Return [x, y] of the center of cell containing provided text 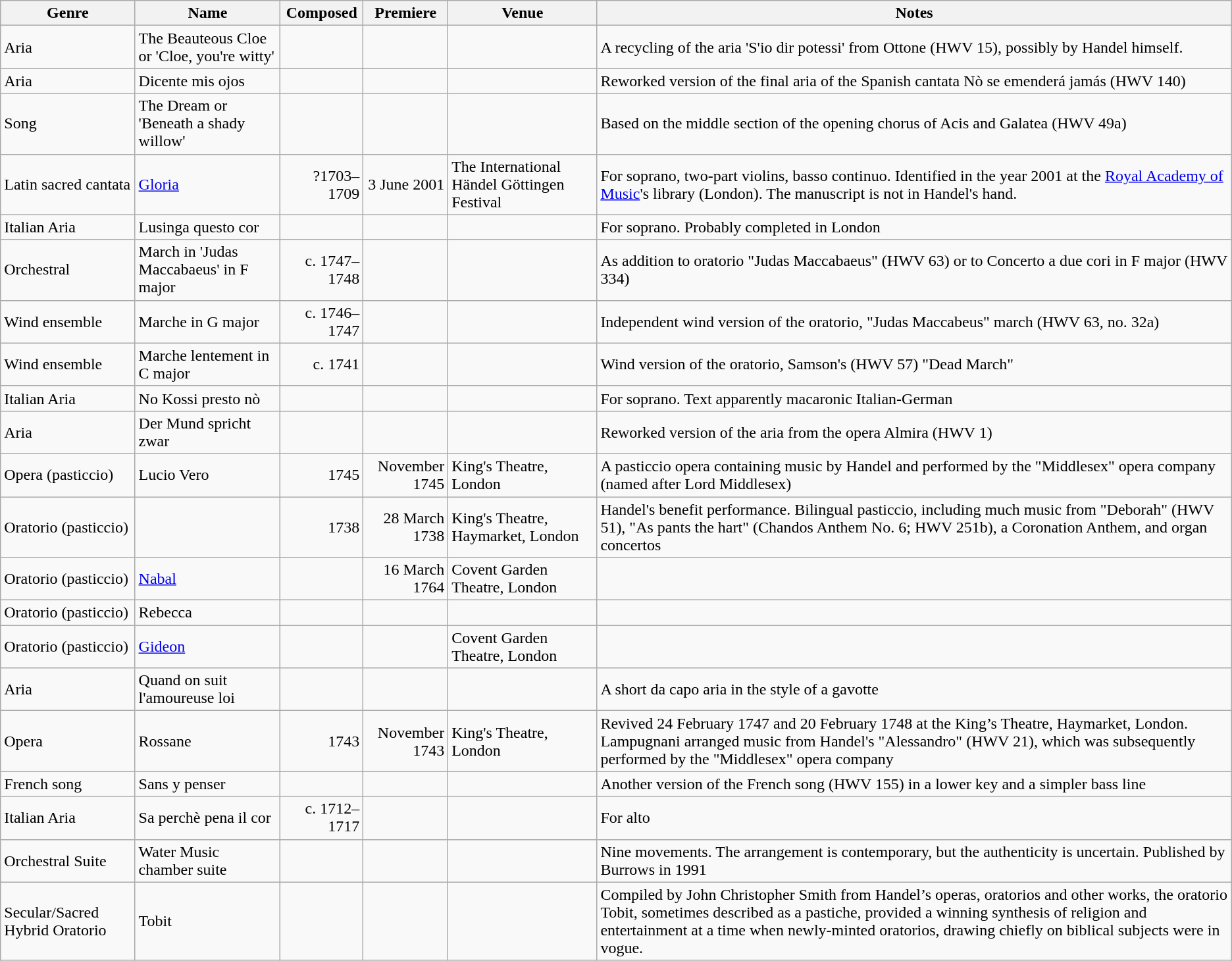
Secular/Sacred Hybrid Oratorio [68, 922]
Quand on suit l'amoureuse loi [208, 690]
c. 1746–1747 [322, 321]
Der Mund spricht zwar [208, 432]
Nine movements. The arrangement is contemporary, but the authenticity is uncertain. Published by Burrows in 1991 [914, 861]
?1703–1709 [322, 184]
3 June 2001 [405, 184]
The International Händel Göttingen Festival [523, 184]
No Kossi presto nò [208, 398]
Premiere [405, 13]
Marche lentement in C major [208, 365]
Gideon [208, 646]
March in 'Judas Maccabaeus' in F major [208, 270]
For alto [914, 818]
King's Theatre, Haymarket, London [523, 527]
Sans y penser [208, 784]
Name [208, 13]
1738 [322, 527]
Wind version of the oratorio, Samson's (HWV 57) "Dead March" [914, 365]
Composed [322, 13]
Genre [68, 13]
Latin sacred cantata [68, 184]
Gloria [208, 184]
French song [68, 784]
Water Music chamber suite [208, 861]
November 1743 [405, 741]
Lusinga questo cor [208, 227]
Marche in G major [208, 321]
Orchestral Suite [68, 861]
A recycling of the aria 'S'io dir potessi' from Ottone (HWV 15), possibly by Handel himself. [914, 47]
Opera [68, 741]
Sa perchè pena il cor [208, 818]
A pasticcio opera containing music by Handel and performed by the "Middlesex" opera company (named after Lord Middlesex) [914, 475]
Rossane [208, 741]
Reworked version of the aria from the opera Almira (HWV 1) [914, 432]
The Dream or 'Beneath a shady willow' [208, 124]
Nabal [208, 579]
As addition to oratorio "Judas Maccabaeus" (HWV 63) or to Concerto a due cori in F major (HWV 334) [914, 270]
Reworked version of the final aria of the Spanish cantata Nò se emenderá jamás (HWV 140) [914, 81]
Based on the middle section of the opening chorus of Acis and Galatea (HWV 49a) [914, 124]
Venue [523, 13]
c. 1747–1748 [322, 270]
Tobit [208, 922]
Independent wind version of the oratorio, "Judas Maccabeus" march (HWV 63, no. 32a) [914, 321]
Song [68, 124]
The Beauteous Cloe or 'Cloe, you're witty' [208, 47]
Opera (pasticcio) [68, 475]
1743 [322, 741]
For soprano. Probably completed in London [914, 227]
Notes [914, 13]
Dicente mis ojos [208, 81]
c. 1741 [322, 365]
Rebecca [208, 613]
c. 1712–1717 [322, 818]
Orchestral [68, 270]
16 March 1764 [405, 579]
Lucio Vero [208, 475]
A short da capo aria in the style of a gavotte [914, 690]
Another version of the French song (HWV 155) in a lower key and a simpler bass line [914, 784]
1745 [322, 475]
For soprano. Text apparently macaronic Italian-German [914, 398]
November 1745 [405, 475]
28 March 1738 [405, 527]
